Detect which cell encompasses the target text, then output its (X, Y) center coordinate. 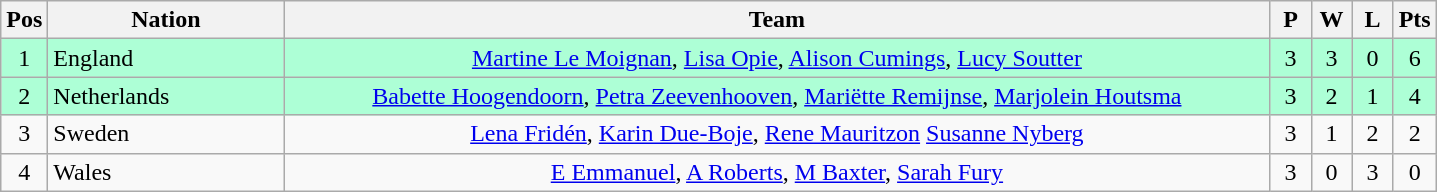
Pts (1414, 20)
L (1372, 20)
England (166, 58)
Babette Hoogendoorn, Petra Zeevenhooven, Mariëtte Remijnse, Marjolein Houtsma (777, 96)
E Emmanuel, A Roberts, M Baxter, Sarah Fury (777, 172)
Team (777, 20)
Pos (24, 20)
P (1290, 20)
Wales (166, 172)
Netherlands (166, 96)
Martine Le Moignan, Lisa Opie, Alison Cumings, Lucy Soutter (777, 58)
W (1332, 20)
6 (1414, 58)
Nation (166, 20)
Sweden (166, 134)
Lena Fridén, Karin Due-Boje, Rene Mauritzon Susanne Nyberg (777, 134)
